Pinpoint the cell where the given text exists, returning its (X, Y) midpoint coordinate. 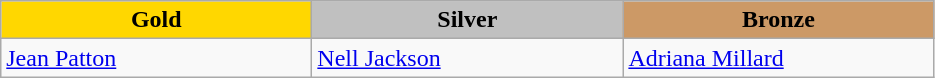
Adriana Millard (778, 58)
Jean Patton (156, 58)
Bronze (778, 20)
Gold (156, 20)
Nell Jackson (468, 58)
Silver (468, 20)
